Find where the given text appears and provide that cell's center as (x, y) coordinate. 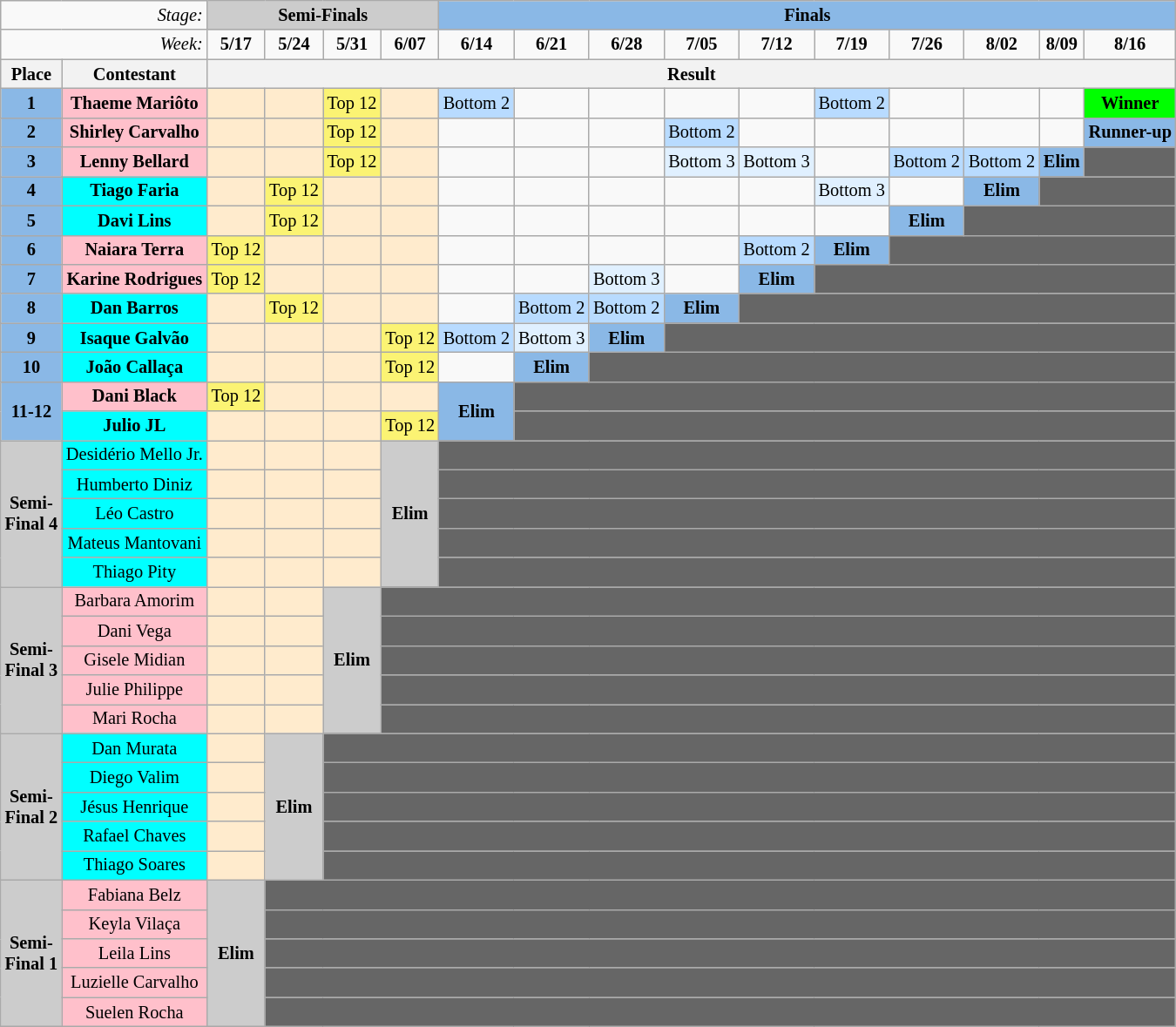
Diego Valim (134, 777)
Humberto Diniz (134, 484)
Contestant (134, 74)
Isaque Galvão (134, 338)
9 (31, 338)
6/21 (551, 44)
Suelen Rocha (134, 1012)
Mateus Mantovani (134, 543)
Lenny Bellard (134, 162)
Julie Philippe (134, 689)
5 (31, 220)
6/07 (409, 44)
5/24 (294, 44)
Semi-Final 3 (31, 659)
3 (31, 162)
Fabiana Belz (134, 895)
Thiago Pity (134, 572)
Finals (808, 15)
8/09 (1062, 44)
Leila Lins (134, 953)
8/16 (1131, 44)
7 (31, 279)
4 (31, 191)
7/05 (701, 44)
Julio JL (134, 426)
Gisele Midian (134, 660)
Shirley Carvalho (134, 132)
Desidério Mello Jr. (134, 455)
1 (31, 103)
7/19 (852, 44)
6 (31, 250)
Dan Barros (134, 308)
Semi-Finals (323, 15)
Dani Black (134, 396)
Karine Rodrigues (134, 279)
Mari Rocha (134, 719)
Semi-Final 4 (31, 513)
5/31 (352, 44)
6/28 (626, 44)
Barbara Amorim (134, 601)
7/26 (927, 44)
6/14 (476, 44)
Winner (1131, 103)
Stage: (105, 15)
11-12 (31, 411)
Thaeme Mariôto (134, 103)
Semi-Final 1 (31, 953)
Week: (105, 44)
7/12 (776, 44)
Jésus Henrique (134, 807)
Dani Vega (134, 631)
8 (31, 308)
Léo Castro (134, 513)
5/17 (237, 44)
2 (31, 132)
Luzielle Carvalho (134, 983)
Tiago Faria (134, 191)
Keyla Vilaça (134, 924)
Dan Murata (134, 748)
Rafael Chaves (134, 836)
8/02 (1002, 44)
10 (31, 367)
Thiago Soares (134, 865)
Result (692, 74)
Naiara Terra (134, 250)
Place (31, 74)
João Callaça (134, 367)
Davi Lins (134, 220)
Runner-up (1131, 132)
Semi-Final 2 (31, 807)
